Output the (X, Y) coordinate of the center of the cell containing the given text.  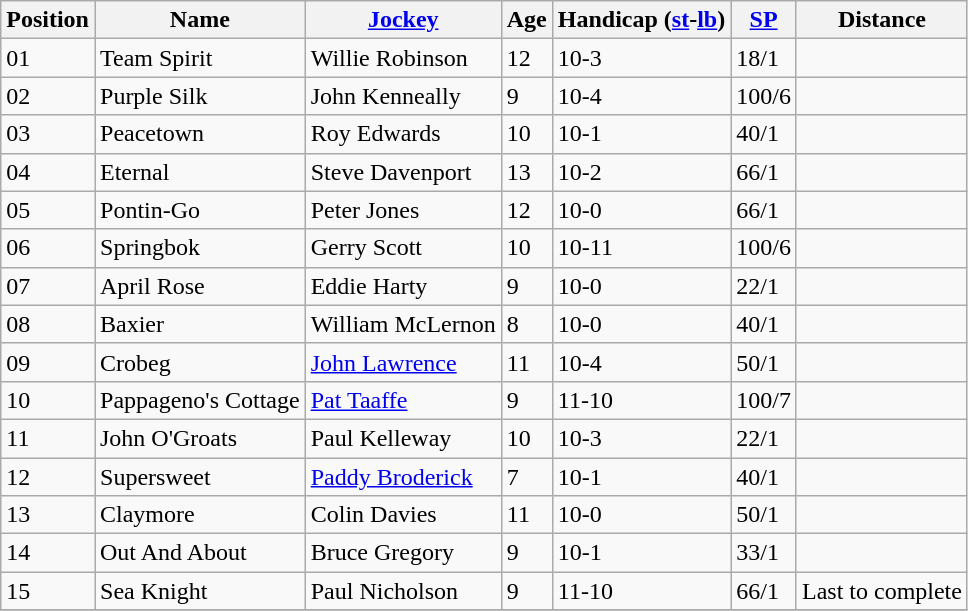
Peter Jones (403, 210)
Paddy Broderick (403, 477)
Paul Kelleway (403, 438)
Baxier (200, 324)
Last to complete (882, 591)
Bruce Gregory (403, 553)
Pappageno's Cottage (200, 400)
Paul Nicholson (403, 591)
Name (200, 20)
Willie Robinson (403, 58)
Position (48, 20)
Jockey (403, 20)
Springbok (200, 248)
33/1 (764, 553)
William McLernon (403, 324)
06 (48, 248)
Pat Taaffe (403, 400)
Claymore (200, 515)
03 (48, 134)
02 (48, 96)
John O'Groats (200, 438)
Steve Davenport (403, 172)
15 (48, 591)
John Kenneally (403, 96)
01 (48, 58)
07 (48, 286)
Peacetown (200, 134)
John Lawrence (403, 362)
08 (48, 324)
Pontin-Go (200, 210)
Out And About (200, 553)
Distance (882, 20)
Eddie Harty (403, 286)
Handicap (st-lb) (641, 20)
Roy Edwards (403, 134)
Eternal (200, 172)
Purple Silk (200, 96)
100/7 (764, 400)
8 (526, 324)
04 (48, 172)
05 (48, 210)
Team Spirit (200, 58)
Age (526, 20)
7 (526, 477)
10-2 (641, 172)
SP (764, 20)
14 (48, 553)
Crobeg (200, 362)
Colin Davies (403, 515)
18/1 (764, 58)
09 (48, 362)
Sea Knight (200, 591)
April Rose (200, 286)
10-11 (641, 248)
Gerry Scott (403, 248)
Supersweet (200, 477)
